Pinpoint the cell where the given text exists, returning its [x, y] midpoint coordinate. 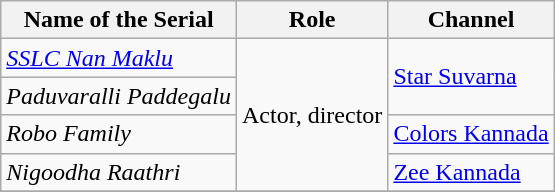
Colors Kannada [471, 134]
Zee Kannada [471, 172]
Star Suvarna [471, 77]
Name of the Serial [119, 20]
Channel [471, 20]
Paduvaralli Paddegalu [119, 96]
Role [312, 20]
SSLC Nan Maklu [119, 58]
Robo Family [119, 134]
Nigoodha Raathri [119, 172]
Actor, director [312, 115]
